Determine the [x, y] coordinate at the center of the cell enclosing the given text.  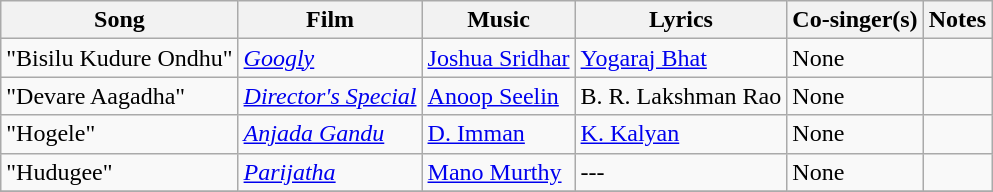
Lyrics [681, 20]
B. R. Lakshman Rao [681, 96]
Yogaraj Bhat [681, 58]
K. Kalyan [681, 134]
"Hogele" [120, 134]
Anoop Seelin [498, 96]
Mano Murthy [498, 172]
Joshua Sridhar [498, 58]
D. Imman [498, 134]
Music [498, 20]
Parijatha [330, 172]
Song [120, 20]
"Devare Aagadha" [120, 96]
Notes [957, 20]
"Bisilu Kudure Ondhu" [120, 58]
Co-singer(s) [855, 20]
Anjada Gandu [330, 134]
Film [330, 20]
"Hudugee" [120, 172]
Director's Special [330, 96]
--- [681, 172]
Googly [330, 58]
